For the text-containing cell, return its midpoint in [X, Y] coordinate format. 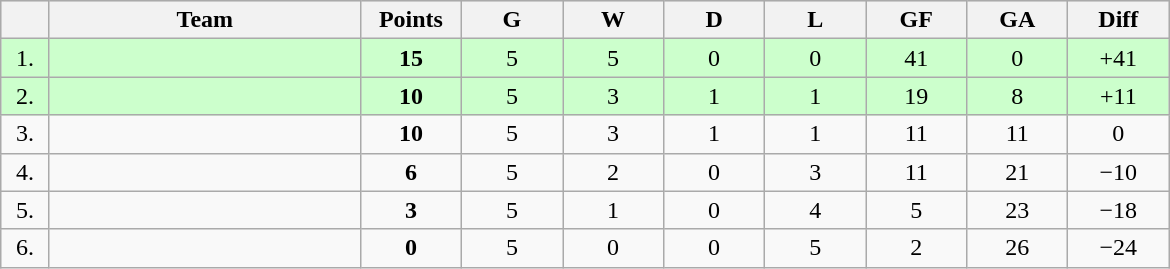
1. [26, 58]
41 [916, 58]
21 [1018, 172]
4. [26, 172]
W [612, 20]
6 [410, 172]
8 [1018, 96]
Points [410, 20]
L [816, 20]
−24 [1118, 248]
6. [26, 248]
23 [1018, 210]
15 [410, 58]
G [512, 20]
+41 [1118, 58]
−10 [1118, 172]
26 [1018, 248]
−18 [1118, 210]
5. [26, 210]
D [714, 20]
Diff [1118, 20]
GF [916, 20]
4 [816, 210]
19 [916, 96]
3. [26, 134]
+11 [1118, 96]
Team [204, 20]
GA [1018, 20]
2. [26, 96]
